Extract the [X, Y] coordinate from the center of the cell holding the provided text.  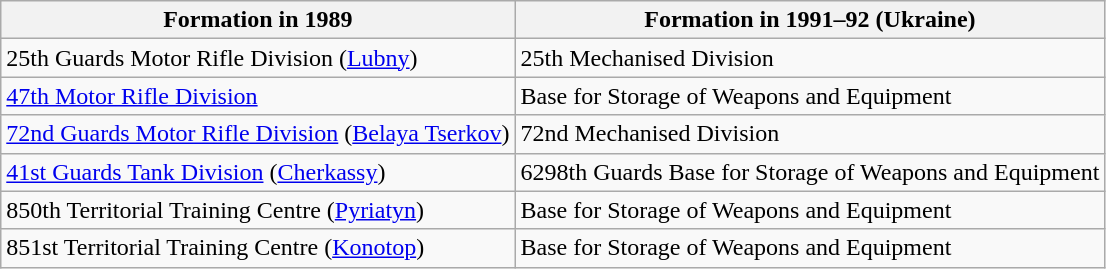
851st Territorial Training Centre (Konotop) [258, 248]
25th Mechanised Division [810, 58]
850th Territorial Training Centre (Pyriatyn) [258, 210]
Formation in 1991–92 (Ukraine) [810, 20]
72nd Mechanised Division [810, 134]
Formation in 1989 [258, 20]
25th Guards Motor Rifle Division (Lubny) [258, 58]
72nd Guards Motor Rifle Division (Belaya Tserkov) [258, 134]
41st Guards Tank Division (Cherkassy) [258, 172]
47th Motor Rifle Division [258, 96]
6298th Guards Base for Storage of Weapons and Equipment [810, 172]
